Return [x, y] of the center of cell containing provided text 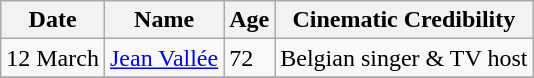
72 [250, 58]
12 March [53, 58]
Belgian singer & TV host [404, 58]
Date [53, 20]
Cinematic Credibility [404, 20]
Name [164, 20]
Age [250, 20]
Jean Vallée [164, 58]
